Scan for the cell matching the given text and deliver its [X, Y] coordinate at center. 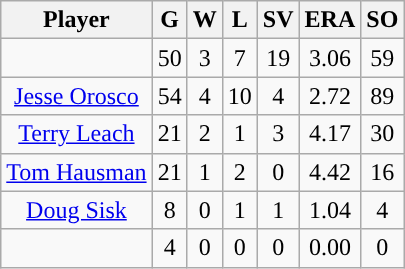
8 [170, 210]
19 [278, 58]
0.00 [330, 248]
2.72 [330, 96]
SV [278, 20]
Terry Leach [76, 134]
W [204, 20]
Doug Sisk [76, 210]
7 [240, 58]
Jesse Orosco [76, 96]
50 [170, 58]
1.04 [330, 210]
SO [382, 20]
L [240, 20]
Tom Hausman [76, 172]
Player [76, 20]
G [170, 20]
54 [170, 96]
10 [240, 96]
89 [382, 96]
16 [382, 172]
30 [382, 134]
3.06 [330, 58]
4.17 [330, 134]
ERA [330, 20]
59 [382, 58]
4.42 [330, 172]
